Return the [x, y] coordinate for the center point of the cell that contains the specified text.  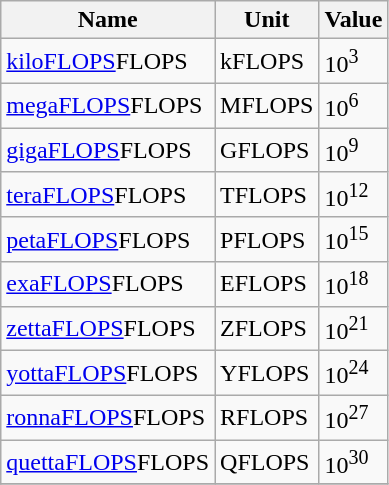
EFLOPS [267, 284]
megaFLOPSFLOPS [108, 106]
Value [354, 20]
103 [354, 62]
yottaFLOPSFLOPS [108, 374]
RFLOPS [267, 418]
1021 [354, 328]
MFLOPS [267, 106]
1024 [354, 374]
petaFLOPSFLOPS [108, 240]
1027 [354, 418]
exaFLOPSFLOPS [108, 284]
109 [354, 150]
gigaFLOPSFLOPS [108, 150]
PFLOPS [267, 240]
106 [354, 106]
ZFLOPS [267, 328]
quettaFLOPSFLOPS [108, 462]
YFLOPS [267, 374]
Name [108, 20]
TFLOPS [267, 194]
1015 [354, 240]
Unit [267, 20]
1012 [354, 194]
teraFLOPSFLOPS [108, 194]
QFLOPS [267, 462]
kFLOPS [267, 62]
ronnaFLOPSFLOPS [108, 418]
GFLOPS [267, 150]
kiloFLOPSFLOPS [108, 62]
zettaFLOPSFLOPS [108, 328]
1018 [354, 284]
1030 [354, 462]
